Extract the (x, y) coordinate from the center of the cell holding the provided text.  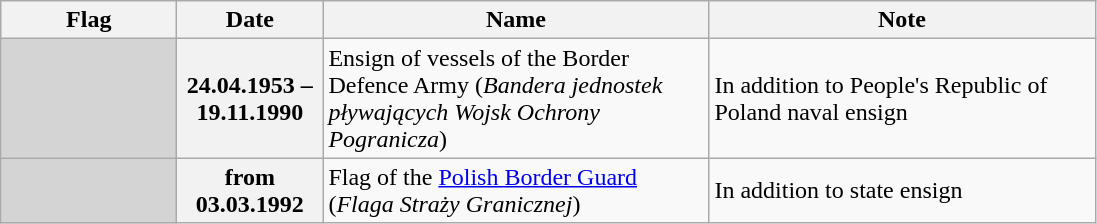
In addition to state ensign (902, 190)
Note (902, 20)
In addition to People's Republic of Poland naval ensign (902, 98)
Ensign of vessels of the Border Defence Army (Bandera jednostek pływających Wojsk Ochrony Pogranicza) (516, 98)
Flag (89, 20)
from 03.03.1992 (250, 190)
Flag of the Polish Border Guard (Flaga Straży Granicznej) (516, 190)
Date (250, 20)
24.04.1953 – 19.11.1990 (250, 98)
Name (516, 20)
